Pinpoint the cell where the given text exists, returning its (X, Y) midpoint coordinate. 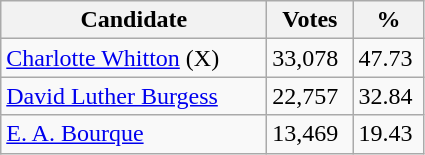
Candidate (134, 20)
47.73 (388, 58)
Charlotte Whitton (X) (134, 58)
13,469 (310, 134)
% (388, 20)
19.43 (388, 134)
32.84 (388, 96)
33,078 (310, 58)
David Luther Burgess (134, 96)
Votes (310, 20)
E. A. Bourque (134, 134)
22,757 (310, 96)
